Return the (X, Y) coordinate for the center point of the cell that contains the specified text.  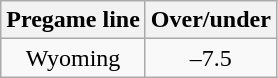
Over/under (210, 20)
–7.5 (210, 58)
Wyoming (74, 58)
Pregame line (74, 20)
